Scan for the cell matching the given text and deliver its [x, y] coordinate at center. 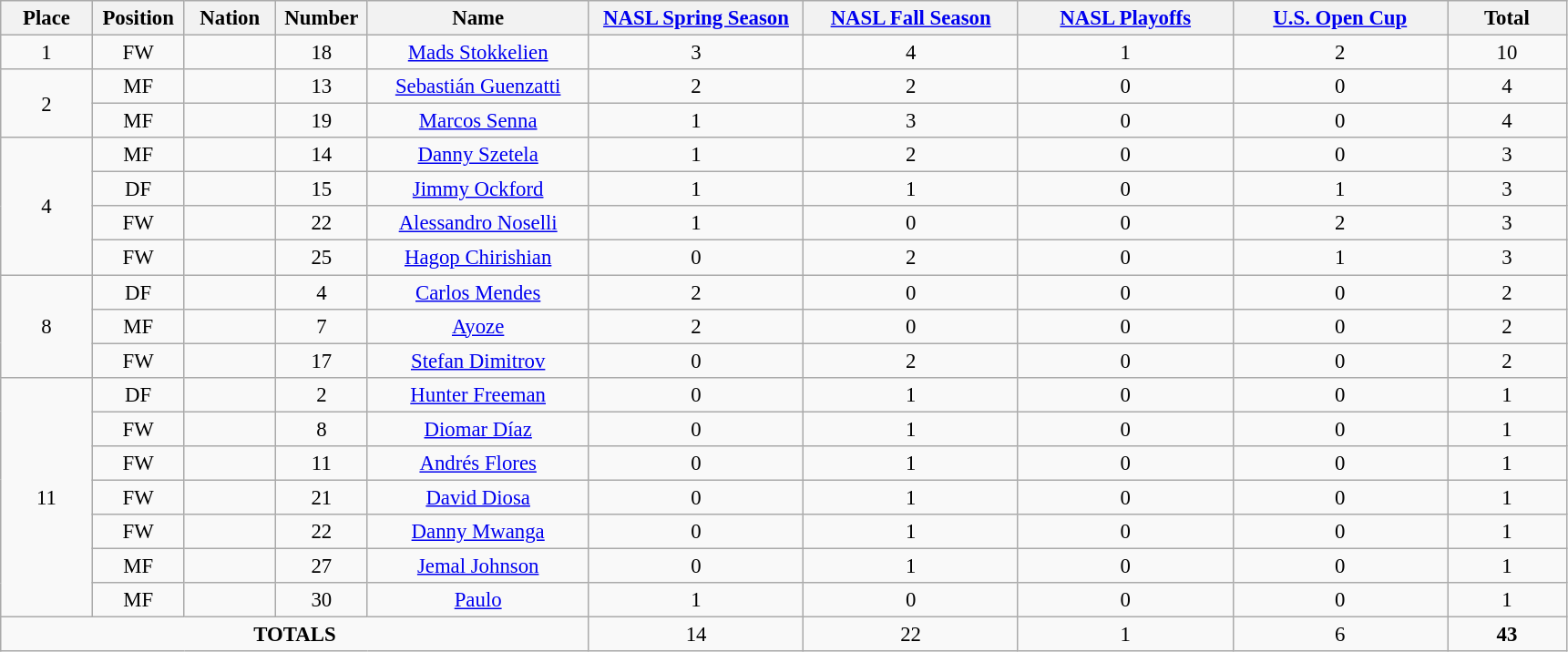
27 [323, 565]
Andrés Flores [477, 464]
Total [1507, 18]
Position [138, 18]
Stefan Dimitrov [477, 361]
30 [323, 600]
Jemal Johnson [477, 565]
Alessandro Noselli [477, 223]
NASL Spring Season [696, 18]
Diomar Díaz [477, 429]
Carlos Mendes [477, 292]
25 [323, 258]
Place [47, 18]
Paulo [477, 600]
NASL Fall Season [911, 18]
7 [323, 326]
15 [323, 189]
David Diosa [477, 497]
Hagop Chirishian [477, 258]
Ayoze [477, 326]
6 [1340, 635]
19 [323, 121]
Danny Mwanga [477, 532]
Marcos Senna [477, 121]
Hunter Freeman [477, 394]
13 [323, 87]
Jimmy Ockford [477, 189]
18 [323, 53]
43 [1507, 635]
TOTALS [295, 635]
10 [1507, 53]
21 [323, 497]
Number [323, 18]
17 [323, 361]
Mads Stokkelien [477, 53]
Name [477, 18]
NASL Playoffs [1125, 18]
U.S. Open Cup [1340, 18]
Sebastián Guenzatti [477, 87]
Nation [230, 18]
Danny Szetela [477, 155]
